Extract the [x, y] coordinate from the center of the cell holding the provided text.  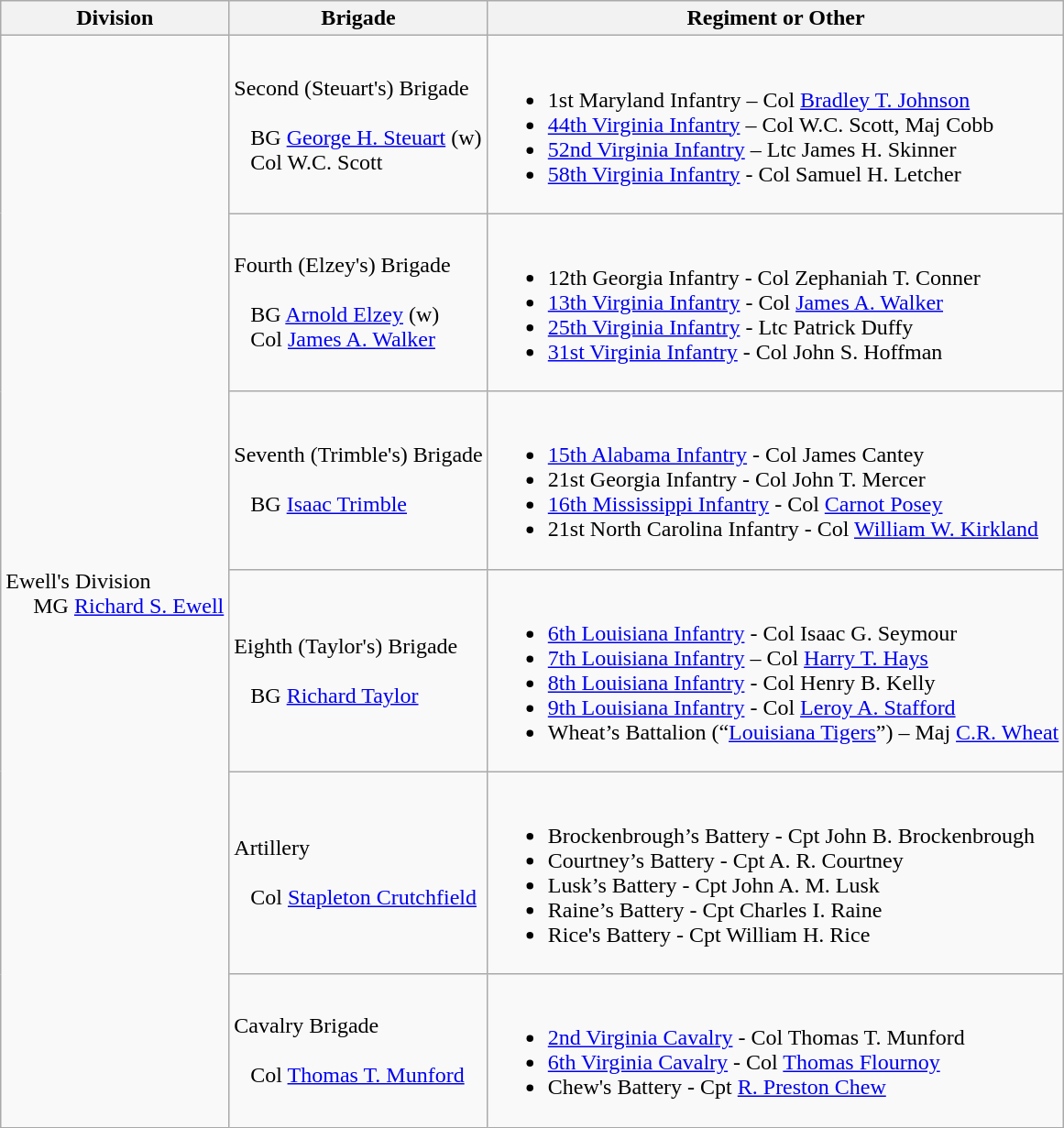
Artillery Col Stapleton Crutchfield [358, 872]
Second (Steuart's) Brigade BG George H. Steuart (w) Col W.C. Scott [358, 125]
2nd Virginia Cavalry - Col Thomas T. Munford6th Virginia Cavalry - Col Thomas FlournoyChew's Battery - Cpt R. Preston Chew [775, 1050]
Brigade [358, 18]
Ewell's Division MG Richard S. Ewell [115, 581]
Fourth (Elzey's) Brigade BG Arnold Elzey (w) Col James A. Walker [358, 302]
Division [115, 18]
Eighth (Taylor's) Brigade BG Richard Taylor [358, 671]
Cavalry Brigade Col Thomas T. Munford [358, 1050]
Seventh (Trimble's) Brigade BG Isaac Trimble [358, 480]
Regiment or Other [775, 18]
